Output the [X, Y] coordinate of the center of the cell containing the given text.  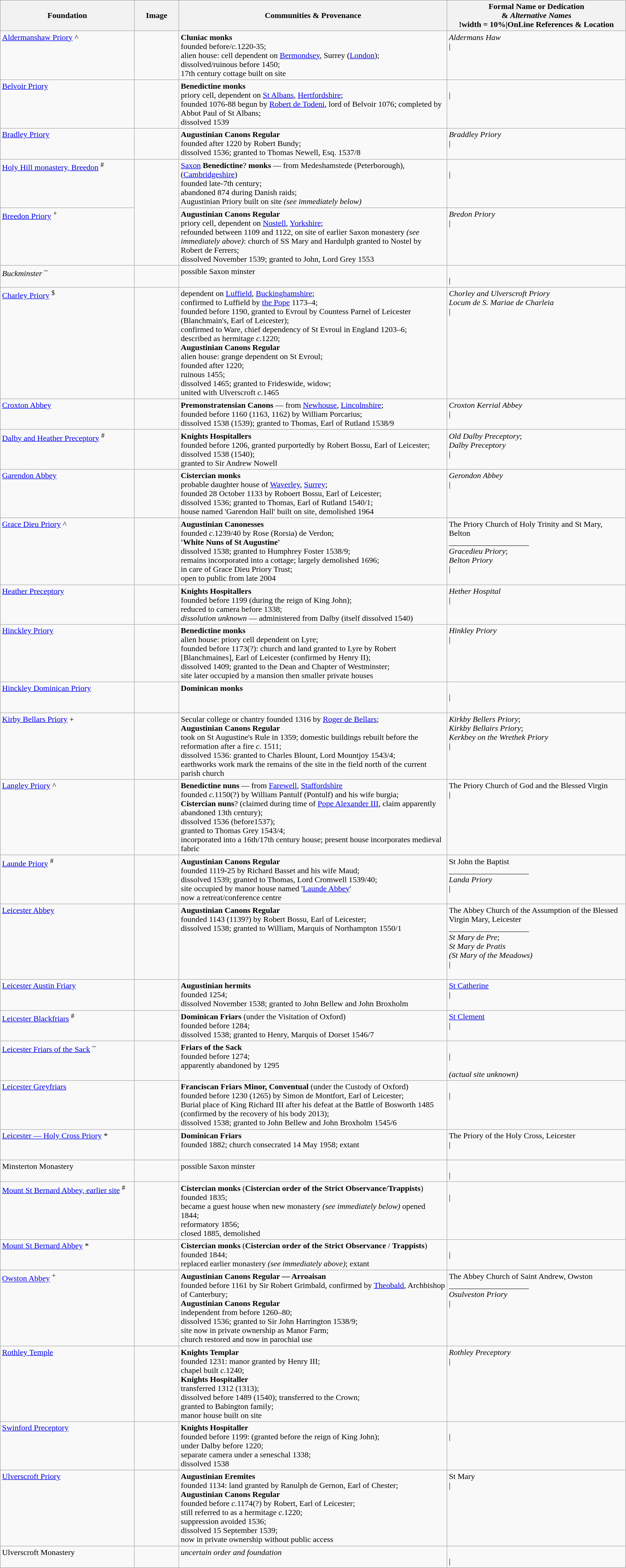
Leicester Austin Friary [67, 995]
Kirby Bellars Priory + [67, 746]
The Priory Church of Holy Trinity and St Mary, Belton____________________Gracedieu Priory;Belton Priory| [536, 551]
Rothley Temple [67, 1384]
Foundation [67, 16]
Croxton Abbey [67, 414]
Dominican monks [313, 697]
Bredon Priory| [536, 237]
Aldermans Haw| [536, 55]
Mount St Bernard Abbey * [67, 1255]
Formal Name or Dedication & Alternative Names!width = 10%|OnLine References & Location [536, 16]
Aldermanshaw Priory ^ [67, 55]
Ulverscroft Monastery [67, 1557]
Augustinian Canons Regularfounded 1143 (1139?) by Robert Bossu, Earl of Leicester;dissolved 1538; granted to William, Marquis of Northampton 1550/1 [313, 942]
Ulverscroft Priory [67, 1508]
The Priory of the Holy Cross, Leicester| [536, 1145]
Dominican Friarsfounded 1882; church consecrated 14 May 1958; extant [313, 1145]
Dominican Friars (under the Visitation of Oxford)founded before 1284;dissolved 1538; granted to Henry, Marquis of Dorset 1546/7 [313, 1026]
Garendon Abbey [67, 493]
Leicester Blackfriars # [67, 1026]
Swinford Preceptory [67, 1446]
Leicester Friars of the Sack ~ [67, 1061]
Dalby and Heather Preceptory # [67, 449]
Augustinian Canons Regularfounded after 1220 by Robert Bundy;dissolved 1536; granted to Thomas Newell, Esq. 1537/8 [313, 144]
| (actual site unknown) [536, 1061]
The Abbey Church of the Assumption of the Blessed Virgin Mary, Leicester____________________St Mary de Pre;St Mary de Pratis(St Mary of the Meadows)| [536, 942]
Hether Hospital| [536, 605]
Hinckley Dominican Priory [67, 697]
Charley Priory $ [67, 343]
Augustinian hermitsfounded 1254;dissolved November 1538; granted to John Bellew and John Broxholm [313, 995]
Leicester — Holy Cross Priory * [67, 1145]
St Catherine| [536, 995]
Braddley Priory| [536, 144]
Bradley Priory [67, 144]
uncertain order and foundation [313, 1557]
St Mary| [536, 1508]
Friars of the Sackfounded before 1274;apparently abandoned by 1295 [313, 1061]
Cistercian monks (Cistercian order of the Strict Observance / Trappists)founded 1844;replaced earlier monastery (see immediately above); extant [313, 1255]
Holy Hill monastery, Breedon # [67, 183]
Hinckley Priory [67, 653]
Owston Abbey + [67, 1308]
Minsterton Monastery [67, 1171]
Langley Priory ^ [67, 818]
Leicester Abbey [67, 942]
The Priory Church of God and the Blessed Virgin| [536, 818]
St Clement| [536, 1026]
Belvoir Priory [67, 104]
Launde Priory # [67, 880]
Old Dalby Preceptory;Dalby Preceptory| [536, 449]
Communities & Provenance [313, 16]
The Abbey Church of Saint Andrew, Owston____________________Osulveston Priory| [536, 1308]
Hinkley Priory| [536, 653]
Heather Preceptory [67, 605]
Croxton Kerrial Abbey| [536, 414]
Knights Hospitallersfounded before 1206, granted purportedly by Robert Bossu, Earl of Leicester;dissolved 1538 (1540);granted to Sir Andrew Nowell [313, 449]
Chorley and Ulverscroft PrioryLocum de S. Mariae de Charleia| [536, 343]
Leicester Greyfriars [67, 1105]
Rothley Preceptory| [536, 1384]
Grace Dieu Priory ^ [67, 551]
Kirkby Bellers Priory;Kirkby Bellairs Priory;Kerkbey on the Wrethek Priory| [536, 746]
Gerondon Abbey| [536, 493]
Mount St Bernard Abbey, earlier site # [67, 1210]
Image [157, 16]
St John the Baptist____________________Landa Priory| [536, 880]
Breedon Priory + [67, 237]
Buckminster ~ [67, 276]
